From the cell containing the given text, extract its center point as [X, Y] coordinate. 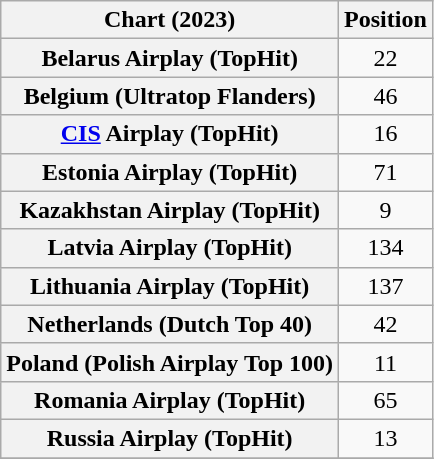
11 [386, 362]
137 [386, 286]
Latvia Airplay (TopHit) [170, 248]
Poland (Polish Airplay Top 100) [170, 362]
16 [386, 134]
Kazakhstan Airplay (TopHit) [170, 210]
Belgium (Ultratop Flanders) [170, 96]
Romania Airplay (TopHit) [170, 400]
65 [386, 400]
134 [386, 248]
71 [386, 172]
42 [386, 324]
Russia Airplay (TopHit) [170, 438]
46 [386, 96]
Chart (2023) [170, 20]
Lithuania Airplay (TopHit) [170, 286]
Belarus Airplay (TopHit) [170, 58]
13 [386, 438]
Estonia Airplay (TopHit) [170, 172]
22 [386, 58]
Netherlands (Dutch Top 40) [170, 324]
Position [386, 20]
CIS Airplay (TopHit) [170, 134]
9 [386, 210]
